Find where the given text appears and provide that cell's center as [X, Y] coordinate. 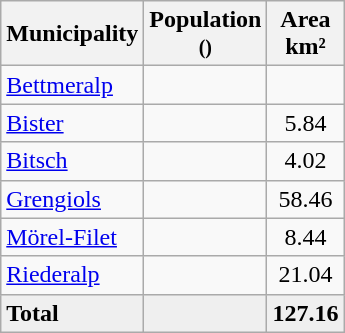
Bister [72, 123]
Bettmeralp [72, 85]
Grengiols [72, 199]
Mörel-Filet [72, 237]
Population() [206, 34]
5.84 [306, 123]
Riederalp [72, 275]
4.02 [306, 161]
Municipality [72, 34]
58.46 [306, 199]
Area km² [306, 34]
Bitsch [72, 161]
127.16 [306, 313]
21.04 [306, 275]
Total [72, 313]
8.44 [306, 237]
